Locate the cell with the specified text and output its (x, y) center coordinate. 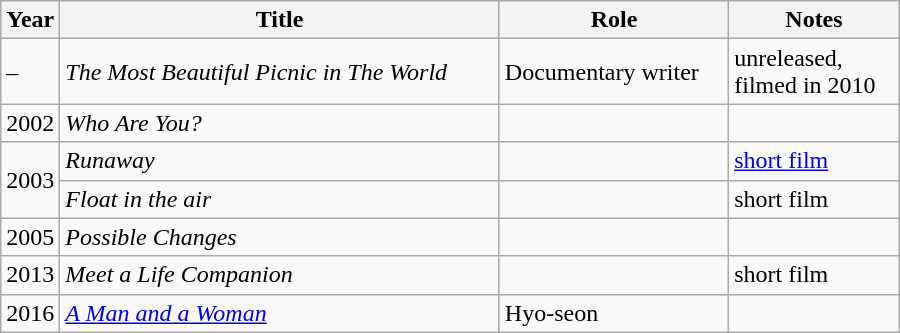
The Most Beautiful Picnic in The World (280, 72)
Who Are You? (280, 123)
2002 (30, 123)
2003 (30, 180)
unreleased, filmed in 2010 (814, 72)
Title (280, 20)
Float in the air (280, 199)
Notes (814, 20)
Runaway (280, 161)
Documentary writer (614, 72)
A Man and a Woman (280, 313)
– (30, 72)
2013 (30, 275)
Possible Changes (280, 237)
2016 (30, 313)
Role (614, 20)
2005 (30, 237)
Year (30, 20)
Hyo-seon (614, 313)
Meet a Life Companion (280, 275)
